Identify which cell holds the provided text, then report its [x, y] central coordinate. 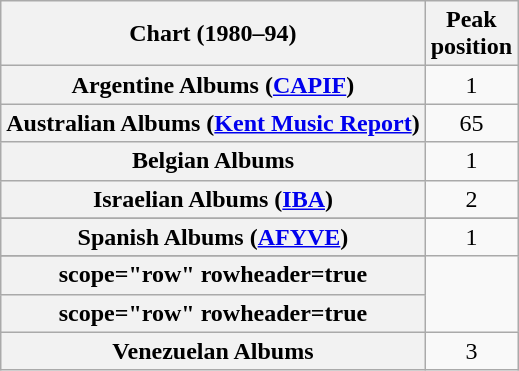
Argentine Albums (CAPIF) [213, 85]
2 [471, 199]
Israelian Albums (IBA) [213, 199]
Venezuelan Albums [213, 351]
3 [471, 351]
Australian Albums (Kent Music Report) [213, 123]
65 [471, 123]
Peakposition [471, 34]
Chart (1980–94) [213, 34]
Spanish Albums (AFYVE) [213, 237]
Belgian Albums [213, 161]
